Capture the cell that displays the provided text and extract its (X, Y) central coordinate. 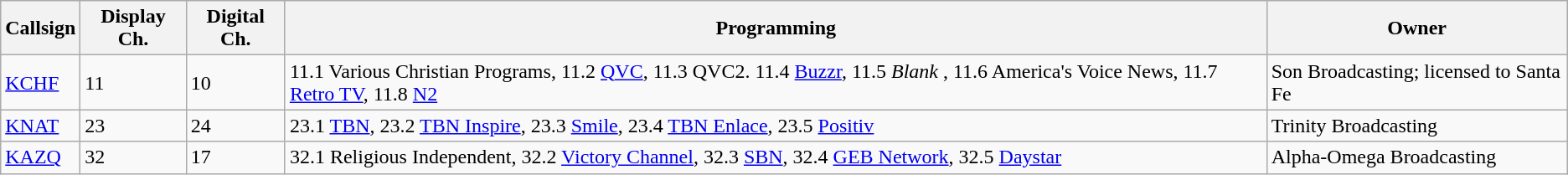
11.1 Various Christian Programs, 11.2 QVC, 11.3 QVC2. 11.4 Buzzr, 11.5 Blank , 11.6 America's Voice News, 11.7 Retro TV, 11.8 N2 (776, 82)
11 (133, 82)
Callsign (40, 28)
10 (235, 82)
23 (133, 126)
Alpha-Omega Broadcasting (1417, 157)
32 (133, 157)
23.1 TBN, 23.2 TBN Inspire, 23.3 Smile, 23.4 TBN Enlace, 23.5 Positiv (776, 126)
Display Ch. (133, 28)
17 (235, 157)
Programming (776, 28)
32.1 Religious Independent, 32.2 Victory Channel, 32.3 SBN, 32.4 GEB Network, 32.5 Daystar (776, 157)
KCHF (40, 82)
KNAT (40, 126)
Owner (1417, 28)
Son Broadcasting; licensed to Santa Fe (1417, 82)
KAZQ (40, 157)
24 (235, 126)
Trinity Broadcasting (1417, 126)
Digital Ch. (235, 28)
